Detect which cell encompasses the target text, then output its [x, y] center coordinate. 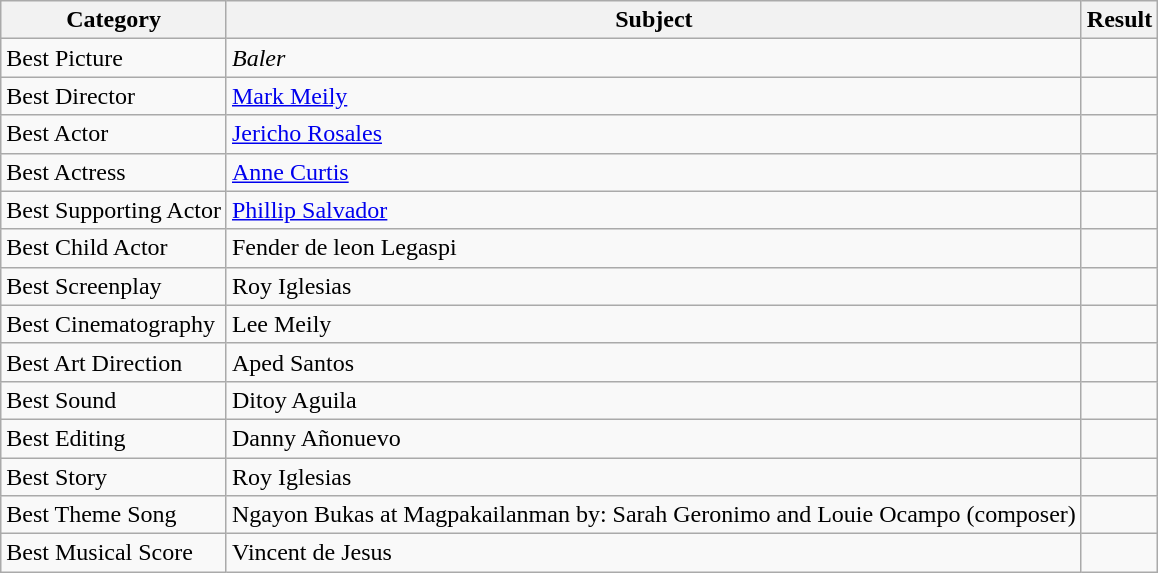
Best Musical Score [114, 553]
Ngayon Bukas at Magpakailanman by: Sarah Geronimo and Louie Ocampo (composer) [654, 515]
Best Story [114, 477]
Best Cinematography [114, 324]
Aped Santos [654, 362]
Vincent de Jesus [654, 553]
Best Actor [114, 134]
Result [1119, 20]
Best Actress [114, 172]
Jericho Rosales [654, 134]
Fender de leon Legaspi [654, 248]
Mark Meily [654, 96]
Best Art Direction [114, 362]
Best Supporting Actor [114, 210]
Baler [654, 58]
Best Director [114, 96]
Best Child Actor [114, 248]
Best Screenplay [114, 286]
Danny Añonuevo [654, 438]
Best Picture [114, 58]
Best Editing [114, 438]
Best Sound [114, 400]
Lee Meily [654, 324]
Subject [654, 20]
Category [114, 20]
Phillip Salvador [654, 210]
Ditoy Aguila [654, 400]
Best Theme Song [114, 515]
Anne Curtis [654, 172]
